Provide the (X, Y) coordinate of the cell's center where the given text is located.  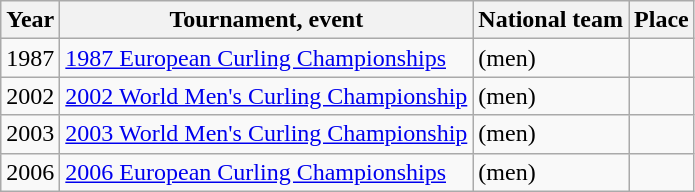
2002 World Men's Curling Championship (266, 96)
2006 (30, 172)
Place (662, 20)
Tournament, event (266, 20)
2002 (30, 96)
1987 (30, 58)
National team (551, 20)
2003 World Men's Curling Championship (266, 134)
2006 European Curling Championships (266, 172)
2003 (30, 134)
1987 European Curling Championships (266, 58)
Year (30, 20)
